Provide the [X, Y] coordinate of the cell's center where the given text is located.  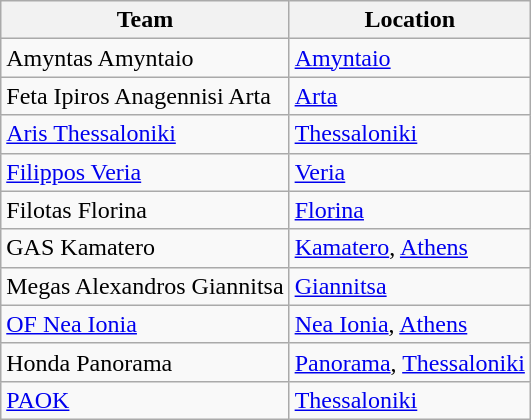
Filotas Florina [145, 210]
Amyntaio [410, 58]
Amyntas Amyntaio [145, 58]
PAOK [145, 400]
Feta Ipiros Anagennisi Arta [145, 96]
Honda Panorama [145, 362]
GAS Kamatero [145, 248]
Kamatero, Athens [410, 248]
Location [410, 20]
Team [145, 20]
Veria [410, 172]
Giannitsa [410, 286]
Panorama, Thessaloniki [410, 362]
Megas Alexandros Giannitsa [145, 286]
Florina [410, 210]
OF Nea Ionia [145, 324]
Aris Thessaloniki [145, 134]
Filippos Veria [145, 172]
Arta [410, 96]
Nea Ionia, Athens [410, 324]
